Search for the cell housing the specified text and yield its [X, Y] center coordinate. 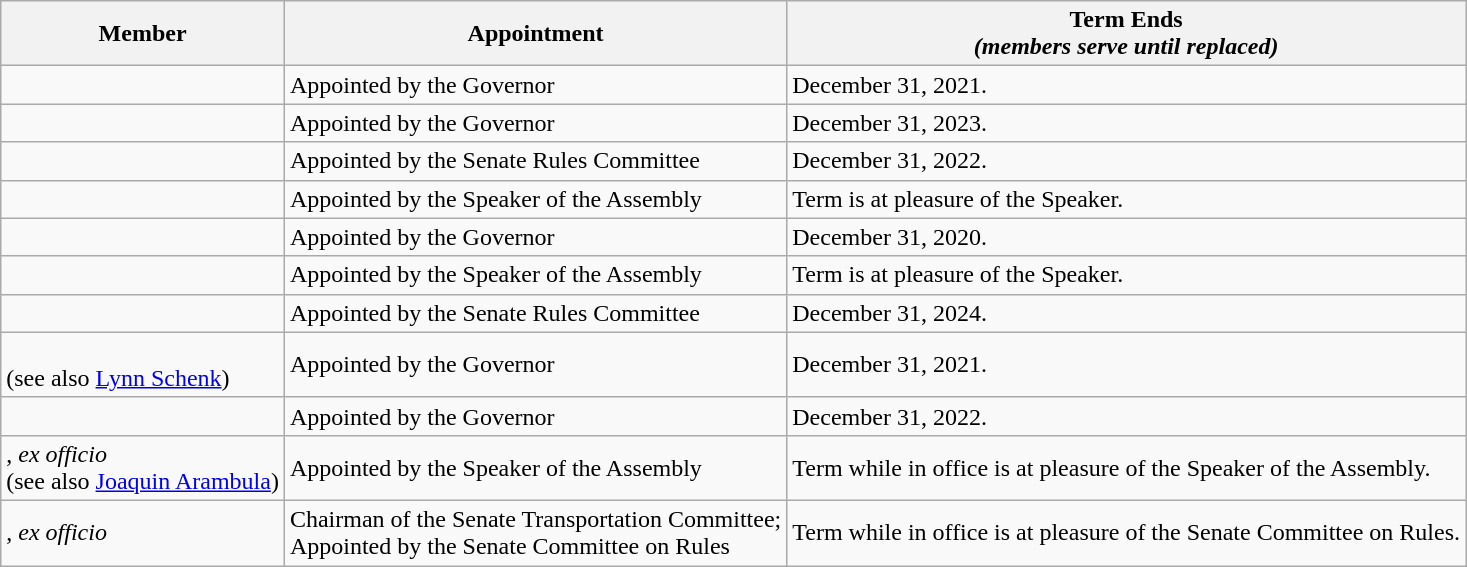
Appointment [535, 34]
Term Ends(members serve until replaced) [1126, 34]
(see also Lynn Schenk) [143, 364]
, ex officio (see also Joaquin Arambula) [143, 468]
Member [143, 34]
Chairman of the Senate Transportation Committee;Appointed by the Senate Committee on Rules [535, 532]
Term while in office is at pleasure of the Speaker of the Assembly. [1126, 468]
December 31, 2023. [1126, 123]
Term while in office is at pleasure of the Senate Committee on Rules. [1126, 532]
December 31, 2020. [1126, 237]
, ex officio [143, 532]
December 31, 2024. [1126, 313]
